Output the [X, Y] coordinate of the center of the cell containing the given text.  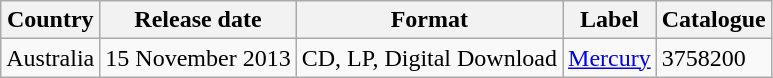
Country [50, 20]
CD, LP, Digital Download [429, 58]
Catalogue [714, 20]
3758200 [714, 58]
Australia [50, 58]
15 November 2013 [198, 58]
Mercury [610, 58]
Label [610, 20]
Format [429, 20]
Release date [198, 20]
